Pinpoint the cell where the given text exists, returning its (X, Y) midpoint coordinate. 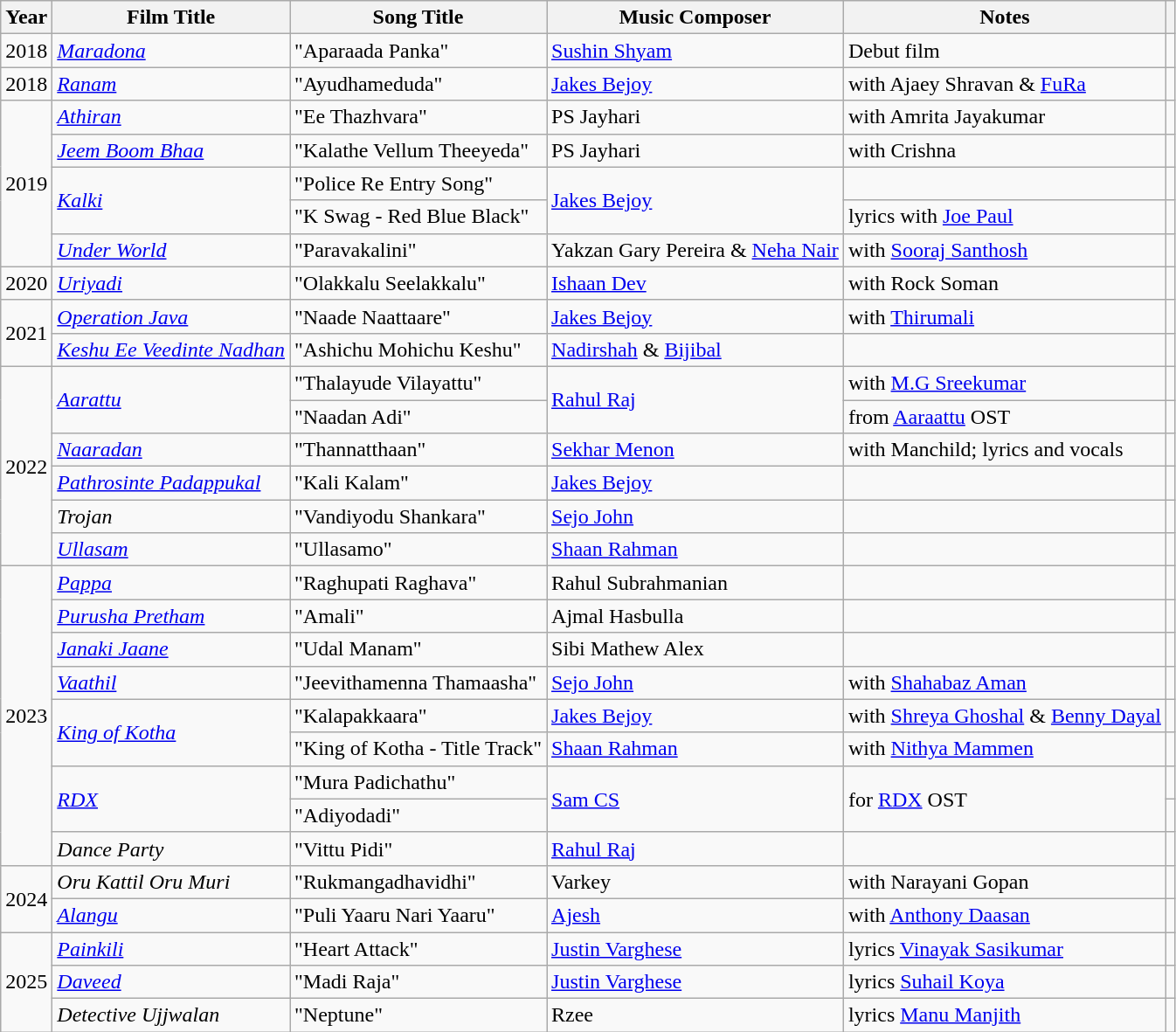
with Shreya Ghoshal & Benny Dayal (1005, 716)
Sam CS (695, 799)
Film Title (171, 17)
"King of Kotha - Title Track" (419, 749)
Nadirshah & Bijibal (695, 350)
Naaradan (171, 450)
RDX (171, 799)
Sushin Shyam (695, 51)
with Sooraj Santhosh (1005, 250)
Janaki Jaane (171, 649)
Vaathil (171, 682)
Under World (171, 250)
Debut film (1005, 51)
Pathrosinte Padappukal (171, 483)
lyrics with Joe Paul (1005, 217)
"Thannatthaan" (419, 450)
with Amrita Jayakumar (1005, 117)
Operation Java (171, 316)
Keshu Ee Veedinte Nadhan (171, 350)
2021 (26, 333)
Ranam (171, 84)
"Kali Kalam" (419, 483)
Painkili (171, 948)
"Naade Naattaare" (419, 316)
2022 (26, 466)
with Narayani Gopan (1005, 882)
Notes (1005, 17)
"Vandiyodu Shankara" (419, 516)
Athiran (171, 117)
Maradona (171, 51)
Sekhar Menon (695, 450)
"Udal Manam" (419, 649)
Ajmal Hasbulla (695, 616)
Yakzan Gary Pereira & Neha Nair (695, 250)
"Vittu Pidi" (419, 848)
"Neptune" (419, 1015)
lyrics Suhail Koya (1005, 982)
with Thirumali (1005, 316)
"Paravakalini" (419, 250)
"Ayudhameduda" (419, 84)
"Ullasamo" (419, 550)
Varkey (695, 882)
2019 (26, 184)
with Nithya Mammen (1005, 749)
"Raghupati Raghava" (419, 583)
2023 (26, 717)
Ajesh (695, 915)
"Kalapakkaara" (419, 716)
Rahul Subrahmanian (695, 583)
"Ee Thazhvara" (419, 117)
Alangu (171, 915)
"Kalathe Vellum Theeyeda" (419, 150)
King of Kotha (171, 732)
2025 (26, 981)
Year (26, 17)
Aarattu (171, 399)
from Aaraattu OST (1005, 417)
"Olakkalu Seelakkalu" (419, 283)
"Mura Padichathu" (419, 782)
"Heart Attack" (419, 948)
Song Title (419, 17)
Ishaan Dev (695, 283)
with Anthony Daasan (1005, 915)
"Amali" (419, 616)
Dance Party (171, 848)
"Rukmangadhavidhi" (419, 882)
with Shahabaz Aman (1005, 682)
Detective Ujjwalan (171, 1015)
Sibi Mathew Alex (695, 649)
with Crishna (1005, 150)
"K Swag - Red Blue Black" (419, 217)
2024 (26, 898)
"Thalayude Vilayattu" (419, 383)
Jeem Boom Bhaa (171, 150)
"Puli Yaaru Nari Yaaru" (419, 915)
with M.G Sreekumar (1005, 383)
with Ajaey Shravan & FuRa (1005, 84)
Kalki (171, 200)
Music Composer (695, 17)
2020 (26, 283)
Daveed (171, 982)
Purusha Pretham (171, 616)
for RDX OST (1005, 799)
"Aparaada Panka" (419, 51)
"Ashichu Mohichu Keshu" (419, 350)
lyrics Vinayak Sasikumar (1005, 948)
with Manchild; lyrics and vocals (1005, 450)
Trojan (171, 516)
Uriyadi (171, 283)
with Rock Soman (1005, 283)
Ullasam (171, 550)
"Police Re Entry Song" (419, 184)
"Naadan Adi" (419, 417)
"Madi Raja" (419, 982)
Rzee (695, 1015)
Oru Kattil Oru Muri (171, 882)
Pappa (171, 583)
"Jeevithamenna Thamaasha" (419, 682)
"Adiyodadi" (419, 815)
lyrics Manu Manjith (1005, 1015)
